Locate the cell with the specified text and output its (X, Y) center coordinate. 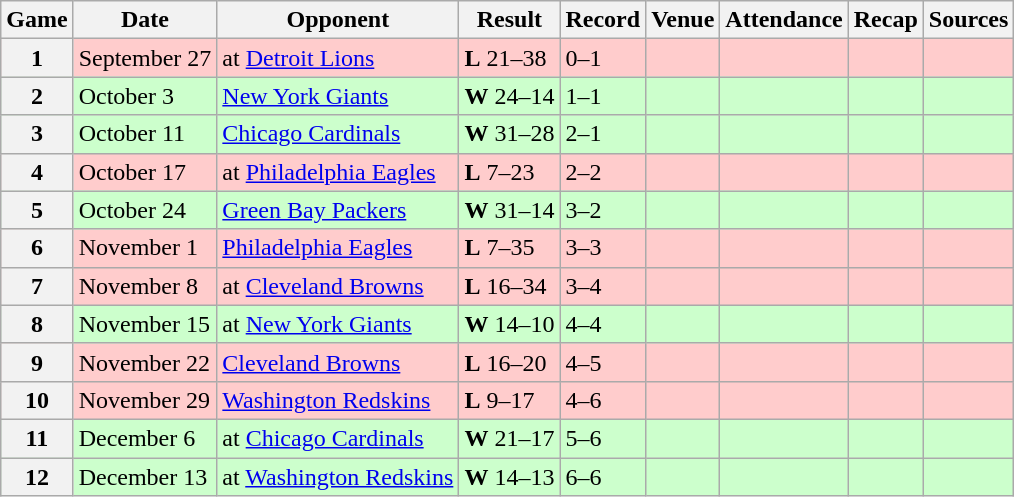
1 (37, 58)
4 (37, 172)
5 (37, 210)
Recap (886, 20)
November 8 (145, 286)
L 7–23 (510, 172)
7 (37, 286)
W 14–10 (510, 324)
Venue (683, 20)
Cleveland Browns (338, 362)
at Washington Redskins (338, 477)
September 27 (145, 58)
at Detroit Lions (338, 58)
L 16–34 (510, 286)
2–1 (603, 134)
1–1 (603, 96)
2 (37, 96)
Chicago Cardinals (338, 134)
8 (37, 324)
3–2 (603, 210)
Opponent (338, 20)
W 24–14 (510, 96)
3–4 (603, 286)
Result (510, 20)
Attendance (784, 20)
Game (37, 20)
12 (37, 477)
November 22 (145, 362)
October 3 (145, 96)
2–2 (603, 172)
4–6 (603, 400)
New York Giants (338, 96)
Sources (968, 20)
0–1 (603, 58)
5–6 (603, 438)
6–6 (603, 477)
December 6 (145, 438)
Record (603, 20)
Date (145, 20)
3 (37, 134)
November 29 (145, 400)
L 7–35 (510, 248)
W 14–13 (510, 477)
L 21–38 (510, 58)
Green Bay Packers (338, 210)
L 9–17 (510, 400)
October 17 (145, 172)
9 (37, 362)
at Cleveland Browns (338, 286)
10 (37, 400)
4–5 (603, 362)
Philadelphia Eagles (338, 248)
W 21–17 (510, 438)
W 31–28 (510, 134)
November 15 (145, 324)
December 13 (145, 477)
October 24 (145, 210)
October 11 (145, 134)
at Chicago Cardinals (338, 438)
November 1 (145, 248)
11 (37, 438)
at Philadelphia Eagles (338, 172)
L 16–20 (510, 362)
at New York Giants (338, 324)
W 31–14 (510, 210)
3–3 (603, 248)
6 (37, 248)
4–4 (603, 324)
Washington Redskins (338, 400)
